Identify which cell holds the provided text, then report its [x, y] central coordinate. 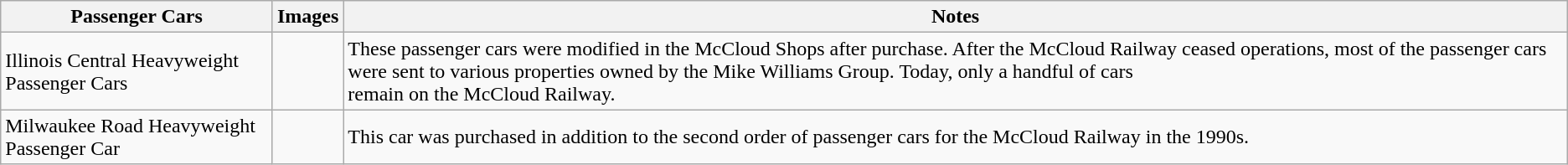
Notes [955, 17]
Images [307, 17]
Milwaukee Road Heavyweight Passenger Car [137, 137]
Passenger Cars [137, 17]
Illinois Central Heavyweight Passenger Cars [137, 71]
This car was purchased in addition to the second order of passenger cars for the McCloud Railway in the 1990s. [955, 137]
